Pinpoint the cell where the given text exists, returning its (X, Y) midpoint coordinate. 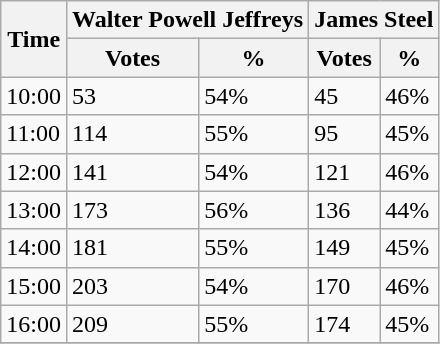
114 (132, 134)
203 (132, 286)
121 (344, 172)
11:00 (34, 134)
181 (132, 248)
174 (344, 324)
136 (344, 210)
56% (254, 210)
10:00 (34, 96)
14:00 (34, 248)
16:00 (34, 324)
James Steel (374, 20)
13:00 (34, 210)
Walter Powell Jeffreys (187, 20)
44% (410, 210)
209 (132, 324)
12:00 (34, 172)
173 (132, 210)
170 (344, 286)
141 (132, 172)
149 (344, 248)
Time (34, 39)
15:00 (34, 286)
53 (132, 96)
45 (344, 96)
95 (344, 134)
